Return (X, Y) of the center of cell containing provided text 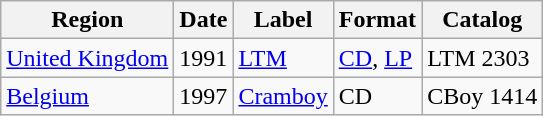
1991 (204, 58)
Catalog (482, 20)
Format (377, 20)
Belgium (88, 96)
CBoy 1414 (482, 96)
Label (283, 20)
Date (204, 20)
United Kingdom (88, 58)
Cramboy (283, 96)
Region (88, 20)
LTM (283, 58)
LTM 2303 (482, 58)
CD, LP (377, 58)
CD (377, 96)
1997 (204, 96)
